Identify which cell holds the provided text, then report its (x, y) central coordinate. 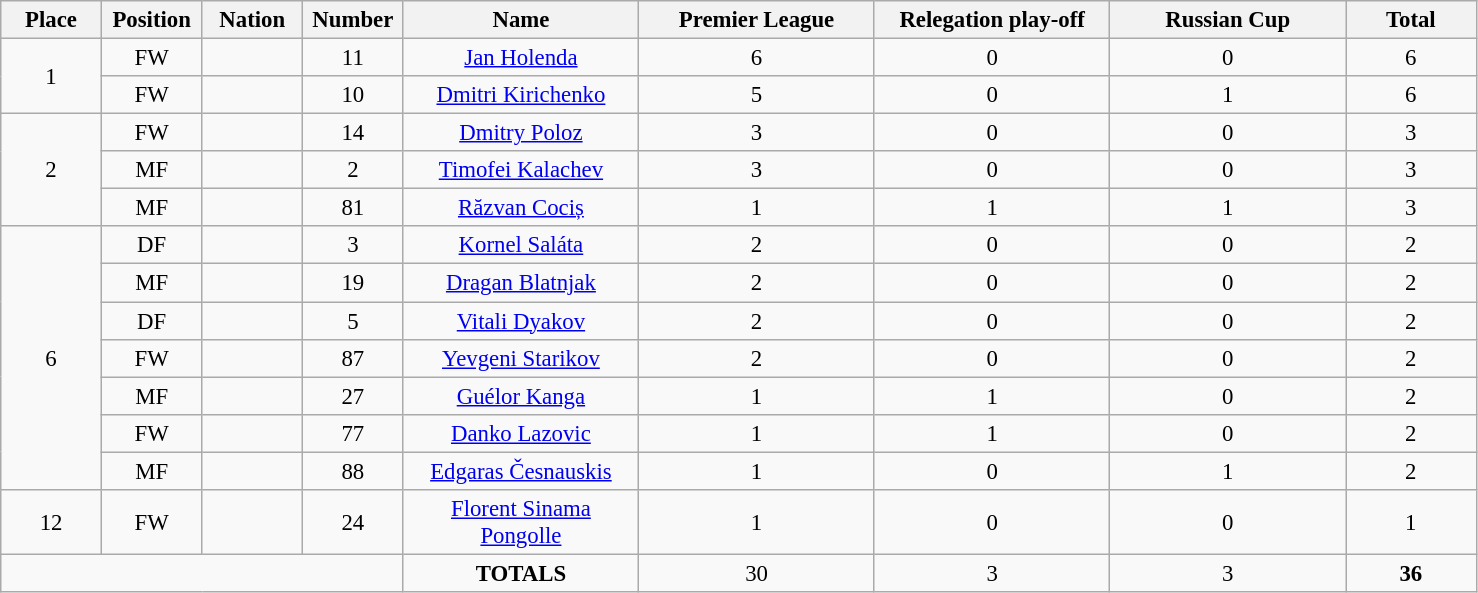
81 (354, 208)
Russian Cup (1228, 20)
Number (354, 20)
Danko Lazovic (521, 433)
30 (757, 573)
88 (354, 471)
36 (1412, 573)
Vitali Dyakov (521, 321)
Dragan Blatnjak (521, 283)
TOTALS (521, 573)
14 (354, 133)
Kornel Saláta (521, 245)
Premier League (757, 20)
Florent Sinama Pongolle (521, 522)
77 (354, 433)
Yevgeni Starikov (521, 358)
Nation (252, 20)
Relegation play-off (992, 20)
Name (521, 20)
24 (354, 522)
Răzvan Cociș (521, 208)
12 (52, 522)
Dmitry Poloz (521, 133)
11 (354, 58)
Dmitri Kirichenko (521, 95)
Total (1412, 20)
Guélor Kanga (521, 396)
Edgaras Česnauskis (521, 471)
10 (354, 95)
87 (354, 358)
Timofei Kalachev (521, 170)
27 (354, 396)
Jan Holenda (521, 58)
19 (354, 283)
Place (52, 20)
Position (152, 20)
